Scan for the cell matching the given text and deliver its (x, y) coordinate at center. 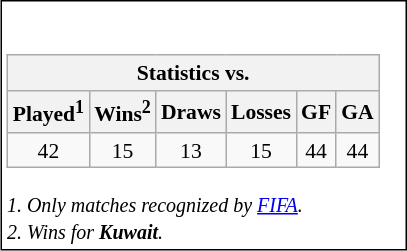
GF (316, 112)
13 (191, 150)
Wins2 (122, 112)
Statistics vs. (194, 73)
Draws (191, 112)
Losses (261, 112)
Statistics vs. Played1 Wins2 Draws Losses GF GA 42 15 13 15 44 44 1. Only matches recognized by FIFA. 2. Wins for Kuwait. (204, 124)
42 (48, 150)
GA (358, 112)
Played1 (48, 112)
